Extract the [X, Y] coordinate from the center of the cell holding the provided text.  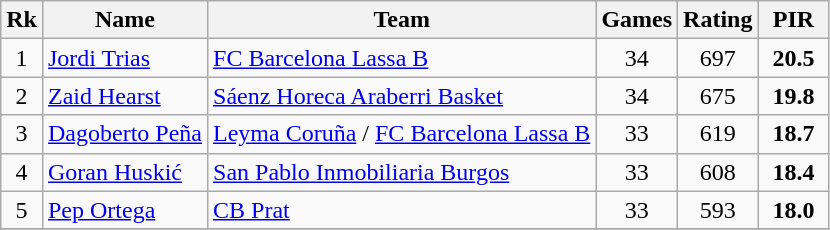
1 [22, 58]
20.5 [794, 58]
619 [718, 134]
Zaid Hearst [124, 96]
4 [22, 172]
19.8 [794, 96]
PIR [794, 20]
FC Barcelona Lassa B [402, 58]
697 [718, 58]
Jordi Trias [124, 58]
San Pablo Inmobiliaria Burgos [402, 172]
CB Prat [402, 210]
2 [22, 96]
Leyma Coruña / FC Barcelona Lassa B [402, 134]
593 [718, 210]
18.7 [794, 134]
Rk [22, 20]
Games [637, 20]
18.0 [794, 210]
608 [718, 172]
5 [22, 210]
Pep Ortega [124, 210]
Sáenz Horeca Araberri Basket [402, 96]
675 [718, 96]
Dagoberto Peña [124, 134]
18.4 [794, 172]
Team [402, 20]
3 [22, 134]
Name [124, 20]
Rating [718, 20]
Goran Huskić [124, 172]
